From the cell containing the given text, extract its center point as (X, Y) coordinate. 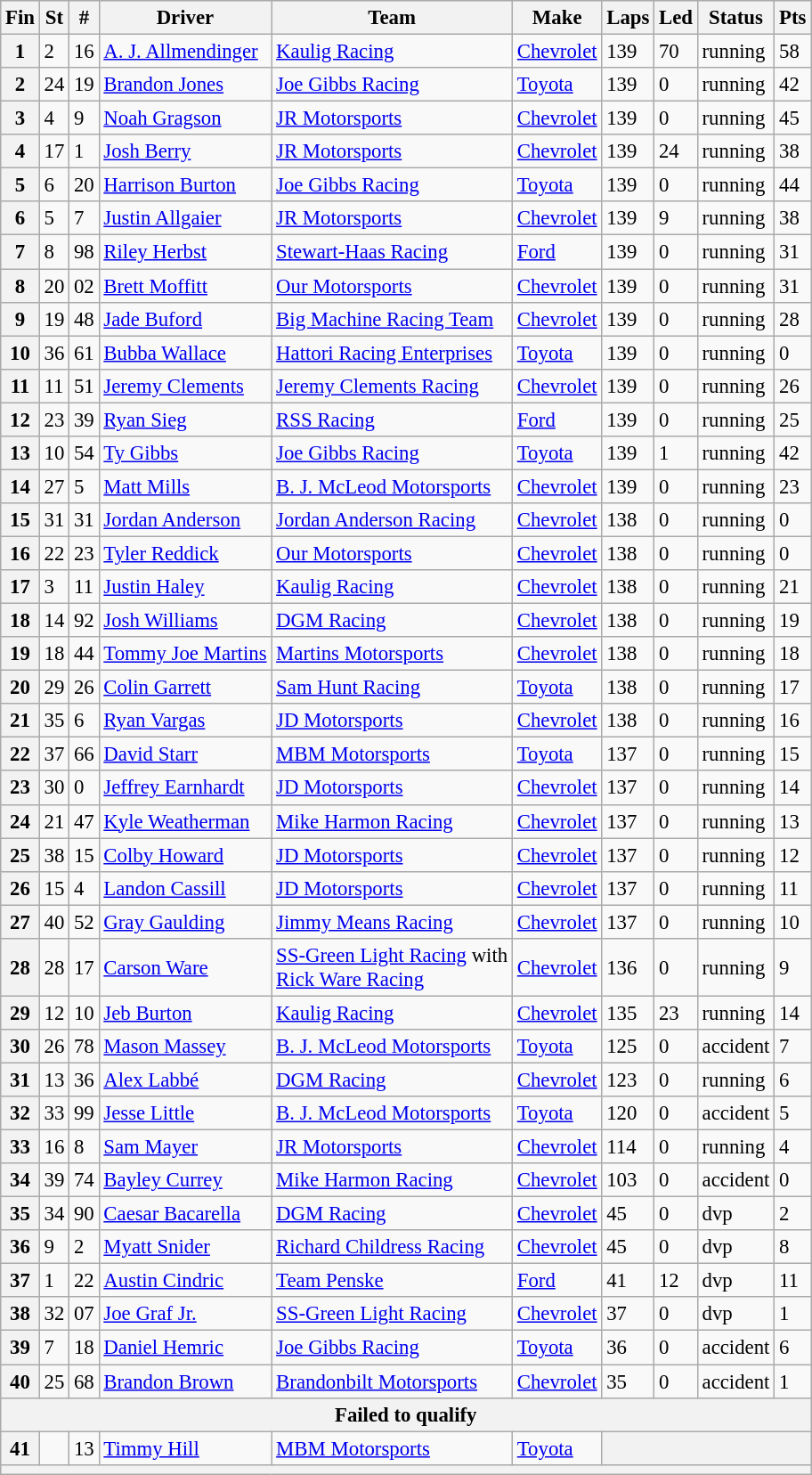
51 (84, 386)
Bubba Wallace (185, 353)
135 (629, 1013)
Brett Moffitt (185, 286)
02 (84, 286)
Daniel Hemric (185, 1348)
RSS Racing (392, 420)
103 (629, 1180)
Noah Gragson (185, 118)
Driver (185, 18)
SS-Green Light Racing (392, 1314)
Austin Cindric (185, 1281)
Timmy Hill (185, 1448)
Jimmy Means Racing (392, 922)
120 (629, 1113)
Team (392, 18)
Bayley Currey (185, 1180)
58 (792, 52)
Brandonbilt Motorsports (392, 1381)
Harrison Burton (185, 185)
Ryan Vargas (185, 721)
Jeffrey Earnhardt (185, 788)
Gray Gaulding (185, 922)
99 (84, 1113)
123 (629, 1080)
Sam Hunt Racing (392, 688)
74 (84, 1180)
Carson Ware (185, 967)
St (53, 18)
Tommy Joe Martins (185, 654)
Jade Buford (185, 319)
48 (84, 319)
Big Machine Racing Team (392, 319)
Richard Childress Racing (392, 1247)
Justin Allgaier (185, 218)
70 (677, 52)
Make (556, 18)
07 (84, 1314)
61 (84, 353)
Ryan Sieg (185, 420)
Josh Williams (185, 621)
Fin (20, 18)
Jordan Anderson Racing (392, 520)
Josh Berry (185, 151)
54 (84, 453)
Status (735, 18)
David Starr (185, 754)
Alex Labbé (185, 1080)
Sam Mayer (185, 1147)
98 (84, 252)
SS-Green Light Racing withRick Ware Racing (392, 967)
Myatt Snider (185, 1247)
Pts (792, 18)
A. J. Allmendinger (185, 52)
Laps (629, 18)
Mason Massey (185, 1047)
78 (84, 1047)
Justin Haley (185, 587)
Martins Motorsports (392, 654)
52 (84, 922)
Colby Howard (185, 855)
Tyler Reddick (185, 553)
Colin Garrett (185, 688)
Led (677, 18)
Brandon Brown (185, 1381)
90 (84, 1214)
Failed to qualify (406, 1414)
Hattori Racing Enterprises (392, 353)
47 (84, 821)
114 (629, 1147)
Jeremy Clements Racing (392, 386)
125 (629, 1047)
Joe Graf Jr. (185, 1314)
68 (84, 1381)
Jesse Little (185, 1113)
92 (84, 621)
Matt Mills (185, 486)
Landon Cassill (185, 888)
Stewart-Haas Racing (392, 252)
Caesar Bacarella (185, 1214)
Riley Herbst (185, 252)
Ty Gibbs (185, 453)
136 (629, 967)
Kyle Weatherman (185, 821)
Jeb Burton (185, 1013)
Jeremy Clements (185, 386)
Team Penske (392, 1281)
66 (84, 754)
Brandon Jones (185, 85)
Jordan Anderson (185, 520)
# (84, 18)
